Return [x, y] of the center of cell containing provided text 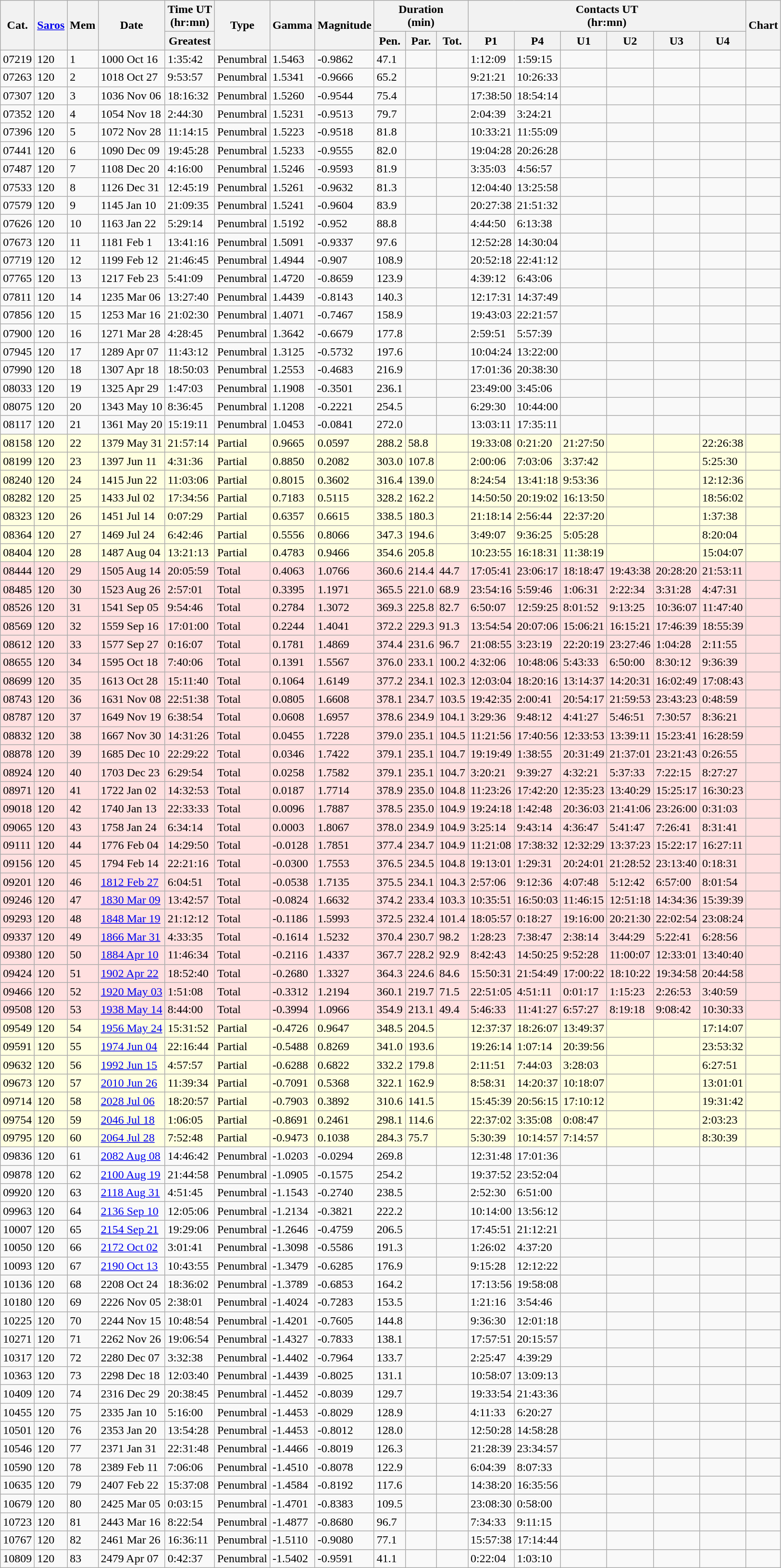
-0.2221 [344, 406]
63 [83, 1193]
Type [242, 25]
09508 [17, 1010]
-0.7091 [293, 1083]
10093 [17, 1266]
21:53:11 [723, 571]
10767 [17, 1540]
2:44:30 [189, 114]
75 [83, 1412]
213.1 [421, 1010]
378.6 [389, 717]
20:38:30 [537, 370]
11:41:27 [537, 1010]
0.0258 [293, 772]
231.6 [421, 644]
12:17:31 [491, 297]
92.9 [452, 955]
-1.4510 [293, 1467]
7:38:47 [537, 937]
1794 Feb 14 [132, 864]
77.1 [389, 1540]
1108 Dec 20 [132, 169]
2:38:14 [583, 937]
2:59:51 [491, 333]
15:57:38 [491, 1540]
19:06:54 [189, 1339]
1577 Sep 27 [132, 644]
2010 Jun 26 [132, 1083]
107.8 [421, 461]
12:35:23 [583, 790]
8:42:43 [491, 955]
0:18:27 [537, 919]
126.3 [389, 1449]
09714 [17, 1101]
6:50:00 [630, 662]
08158 [17, 443]
97.6 [389, 242]
30 [83, 589]
07219 [17, 59]
376.0 [389, 662]
09920 [17, 1193]
377.4 [389, 845]
0.0003 [293, 827]
14:50:25 [537, 955]
55 [83, 1046]
0:42:37 [189, 1558]
0.0608 [293, 717]
20:05:59 [189, 571]
1.5260 [293, 96]
104.1 [452, 717]
9:36:39 [723, 662]
1902 Apr 22 [132, 973]
42 [83, 808]
Tot. [452, 41]
14:29:50 [189, 845]
0.2461 [344, 1120]
11:00:07 [630, 955]
Gamma [293, 25]
58.8 [421, 443]
U4 [723, 41]
1.5231 [293, 114]
272.0 [389, 425]
-1.4439 [293, 1375]
50 [83, 955]
374.4 [389, 644]
22:21:57 [537, 315]
104.5 [452, 735]
1.5567 [344, 662]
1685 Dec 10 [132, 754]
Contacts UT(hr:mn) [607, 16]
1:51:08 [189, 992]
12:51:18 [630, 900]
1:29:31 [537, 864]
17:35:11 [537, 425]
4:32:21 [583, 772]
1.4041 [344, 626]
-0.3821 [344, 1211]
07900 [17, 333]
P4 [537, 41]
19:58:08 [537, 1284]
179.8 [421, 1065]
1199 Feb 12 [132, 260]
1235 Mar 06 [132, 297]
2353 Jan 20 [132, 1431]
12:45:19 [189, 187]
14:20:31 [630, 681]
225.8 [421, 608]
1.7887 [344, 808]
-0.0538 [293, 882]
16:36:11 [189, 1540]
1.2553 [293, 370]
20:56:15 [537, 1101]
15:45:39 [491, 1101]
1722 Jan 02 [132, 790]
-1.3479 [293, 1266]
08569 [17, 626]
-1.4584 [293, 1485]
48 [83, 919]
17:00:22 [583, 973]
140.3 [389, 297]
4:56:57 [537, 169]
58 [83, 1101]
10225 [17, 1321]
-1.0203 [293, 1156]
310.6 [389, 1101]
09878 [17, 1175]
9:39:27 [537, 772]
288.2 [389, 443]
10:04:24 [491, 352]
17:40:56 [537, 735]
1631 Nov 08 [132, 699]
128.9 [389, 1412]
13:41:18 [537, 479]
22:33:33 [189, 808]
1613 Oct 28 [132, 681]
0:08:47 [583, 1120]
-1.3789 [293, 1284]
88.8 [389, 223]
07487 [17, 169]
0.0455 [293, 735]
1163 Jan 22 [132, 223]
07579 [17, 205]
80 [83, 1504]
10409 [17, 1394]
20:27:38 [491, 205]
-1.4452 [293, 1394]
372.5 [389, 919]
43 [83, 827]
6:29:54 [189, 772]
13:54:28 [189, 1431]
1.5241 [293, 205]
162.2 [421, 498]
3:37:42 [583, 461]
374.2 [389, 900]
67 [83, 1266]
15:11:40 [189, 681]
1.0453 [293, 425]
60 [83, 1138]
348.5 [389, 1028]
8:01:54 [723, 882]
9:36:30 [491, 1321]
1:07:14 [537, 1046]
236.1 [389, 388]
0.3602 [344, 479]
-0.2116 [293, 955]
229.3 [421, 626]
1938 May 14 [132, 1010]
-0.8659 [344, 279]
45 [83, 864]
-0.3501 [344, 388]
13:14:37 [583, 681]
10546 [17, 1449]
10:35:51 [491, 900]
1.3125 [293, 352]
20:15:57 [537, 1339]
21:08:55 [491, 644]
205.8 [421, 553]
8:58:31 [491, 1083]
1559 Sep 16 [132, 626]
16:27:11 [723, 845]
102.3 [452, 681]
91.3 [452, 626]
09466 [17, 992]
16:50:03 [537, 900]
4:57:57 [189, 1065]
23 [83, 461]
5:37:33 [630, 772]
0.1038 [344, 1138]
14 [83, 297]
1.5261 [293, 187]
254.2 [389, 1175]
1361 May 20 [132, 425]
-1.4201 [293, 1321]
08924 [17, 772]
3:54:46 [537, 1302]
19:31:42 [723, 1101]
1072 Nov 28 [132, 132]
11:38:19 [583, 553]
08364 [17, 535]
12:31:48 [491, 1156]
1.4439 [293, 297]
17:46:39 [676, 626]
20:21:30 [630, 919]
81.8 [389, 132]
-0.7283 [344, 1302]
-0.8078 [344, 1467]
1:28:23 [491, 937]
13:21:13 [189, 553]
0.0346 [293, 754]
09424 [17, 973]
21:09:35 [189, 205]
35 [83, 681]
22:41:12 [537, 260]
10050 [17, 1248]
-0.1186 [293, 919]
1289 Apr 07 [132, 352]
-0.0841 [344, 425]
53 [83, 1010]
10501 [17, 1431]
09795 [17, 1138]
0.6615 [344, 516]
122.9 [389, 1467]
09293 [17, 919]
68 [83, 1284]
12:33:01 [676, 955]
1.6608 [344, 699]
2:56:44 [537, 516]
75.7 [421, 1138]
10180 [17, 1302]
3:35:03 [491, 169]
10:26:33 [537, 77]
-0.9666 [344, 77]
1.5993 [344, 919]
1126 Dec 31 [132, 187]
57 [83, 1083]
1.5223 [293, 132]
3:23:19 [537, 644]
20 [83, 406]
0:03:15 [189, 1504]
104.3 [452, 882]
82.7 [452, 608]
20:54:17 [583, 699]
2280 Dec 07 [132, 1357]
4:33:35 [189, 937]
1:42:48 [537, 808]
11:21:56 [491, 735]
Par. [421, 41]
0.3395 [293, 589]
230.7 [421, 937]
81 [83, 1522]
3 [83, 96]
5:22:41 [676, 937]
4:11:33 [491, 1412]
1:21:16 [491, 1302]
10:33:21 [491, 132]
16:13:50 [583, 498]
23:06:17 [537, 571]
8 [83, 187]
13:42:57 [189, 900]
82.0 [389, 150]
0.1391 [293, 662]
11:47:40 [723, 608]
26 [83, 516]
197.6 [389, 352]
72 [83, 1357]
-1.4327 [293, 1339]
20:44:58 [723, 973]
378.1 [389, 699]
21:18:14 [491, 516]
379.0 [389, 735]
332.2 [389, 1065]
2:03:23 [723, 1120]
6:34:14 [189, 827]
13:40:29 [630, 790]
100.2 [452, 662]
360.1 [389, 992]
17:05:41 [491, 571]
15:19:11 [189, 425]
08075 [17, 406]
83.9 [389, 205]
11:46:34 [189, 955]
18:26:07 [537, 1028]
4:47:31 [723, 589]
128.0 [389, 1431]
-0.4683 [344, 370]
1.6149 [344, 681]
8:36:45 [189, 406]
0:26:55 [723, 754]
369.3 [389, 608]
1.7553 [344, 864]
1.1908 [293, 388]
27 [83, 535]
18:10:22 [630, 973]
328.2 [389, 498]
0:22:04 [491, 1558]
-0.8680 [344, 1522]
0.4783 [293, 553]
18:54:14 [537, 96]
22:26:38 [723, 443]
82 [83, 1540]
07990 [17, 370]
2298 Dec 18 [132, 1375]
377.2 [389, 681]
15:04:07 [723, 553]
83 [83, 1558]
0.3892 [344, 1101]
21:37:01 [630, 754]
20:24:01 [583, 864]
23:13:40 [676, 864]
-1.4701 [293, 1504]
6:50:07 [491, 608]
0:21:20 [537, 443]
41 [83, 790]
1:15:23 [630, 992]
-0.1575 [344, 1175]
0.1064 [293, 681]
4:07:48 [583, 882]
2:04:39 [491, 114]
4:31:36 [189, 461]
108.9 [389, 260]
-0.0300 [293, 864]
2316 Dec 29 [132, 1394]
1:47:03 [189, 388]
17:42:20 [537, 790]
1415 Jun 22 [132, 479]
17:14:44 [537, 1540]
4:36:47 [583, 827]
123.9 [389, 279]
09156 [17, 864]
3:20:21 [491, 772]
8:22:54 [189, 1522]
16:35:56 [537, 1485]
7:40:06 [189, 662]
22:37:02 [491, 1120]
17 [83, 352]
-0.6853 [344, 1284]
13:40:40 [723, 955]
16:18:31 [537, 553]
10363 [17, 1375]
1703 Dec 23 [132, 772]
10:48:06 [537, 662]
08699 [17, 681]
7:52:48 [189, 1138]
18:55:39 [723, 626]
41.1 [389, 1558]
19:16:00 [583, 919]
8:30:12 [676, 662]
233.1 [421, 662]
0.7183 [293, 498]
23:08:30 [491, 1504]
13:49:37 [583, 1028]
13:37:23 [630, 845]
1920 May 03 [132, 992]
Greatest [189, 41]
08832 [17, 735]
1.4337 [344, 955]
07533 [17, 187]
21:12:21 [537, 1229]
17:38:32 [537, 845]
2:00:06 [491, 461]
144.8 [389, 1321]
1505 Aug 14 [132, 571]
17:10:12 [583, 1101]
-1.4024 [293, 1302]
153.5 [389, 1302]
10:14:00 [491, 1211]
-0.4759 [344, 1229]
1830 Mar 09 [132, 900]
193.6 [421, 1046]
7:22:15 [676, 772]
17:34:56 [189, 498]
-1.1543 [293, 1193]
-0.8039 [344, 1394]
1:38:55 [537, 754]
23:27:46 [630, 644]
10:18:07 [583, 1083]
1.5341 [293, 77]
1433 Jul 02 [132, 498]
08323 [17, 516]
19:19:49 [491, 754]
1217 Feb 23 [132, 279]
18:36:02 [189, 1284]
1.4869 [344, 644]
3:32:38 [189, 1357]
1.7851 [344, 845]
U3 [676, 41]
07352 [17, 114]
70 [83, 1321]
141.5 [421, 1101]
2028 Jul 06 [132, 1101]
Chart [763, 25]
2479 Apr 07 [132, 1558]
5:41:09 [189, 279]
21:43:36 [537, 1394]
0.5115 [344, 498]
2:38:01 [189, 1302]
11:14:15 [189, 132]
21:28:52 [630, 864]
1866 Mar 31 [132, 937]
14:58:28 [537, 1431]
2335 Jan 10 [132, 1412]
1:37:38 [723, 516]
11:23:26 [491, 790]
2407 Feb 22 [132, 1485]
20:28:20 [676, 571]
08033 [17, 388]
21:41:06 [630, 808]
1:06:31 [583, 589]
7:30:57 [676, 717]
-0.5732 [344, 352]
0.6822 [344, 1065]
8:24:54 [491, 479]
08117 [17, 425]
16:15:21 [630, 626]
12:05:06 [189, 1211]
2244 Nov 15 [132, 1321]
20:52:18 [491, 260]
103.3 [452, 900]
18:56:02 [723, 498]
8:19:18 [630, 1010]
11:39:34 [189, 1083]
1.0966 [344, 1010]
219.7 [421, 992]
109.5 [389, 1504]
-0.0294 [344, 1156]
08526 [17, 608]
18:18:47 [583, 571]
0.0096 [293, 808]
-0.8383 [344, 1504]
238.5 [389, 1193]
23:21:43 [676, 754]
316.4 [389, 479]
2:25:47 [491, 1357]
131.1 [389, 1375]
9:13:25 [630, 608]
-0.0128 [293, 845]
18:05:57 [491, 919]
10:23:55 [491, 553]
23:54:16 [491, 589]
1884 Apr 10 [132, 955]
11:55:09 [537, 132]
101.4 [452, 919]
0.0597 [344, 443]
206.5 [389, 1229]
0.9466 [344, 553]
07626 [17, 223]
6:57:00 [676, 882]
1.3642 [293, 333]
164.2 [389, 1284]
-0.1614 [293, 937]
338.5 [389, 516]
347.3 [389, 535]
-0.907 [344, 260]
204.5 [421, 1028]
2154 Sep 21 [132, 1229]
31 [83, 608]
21:02:30 [189, 315]
16:30:23 [723, 790]
3:28:03 [583, 1065]
2118 Aug 31 [132, 1193]
10679 [17, 1504]
Duration(min) [421, 16]
5:59:46 [537, 589]
22:31:48 [189, 1449]
19:33:54 [491, 1394]
12:37:37 [491, 1028]
180.3 [421, 516]
22 [83, 443]
14:32:53 [189, 790]
20:31:49 [583, 754]
2:57:01 [189, 589]
22:16:44 [189, 1046]
-0.6288 [293, 1065]
5:29:14 [189, 223]
19:13:01 [491, 864]
13 [83, 279]
8:36:21 [723, 717]
6:29:30 [491, 406]
1000 Oct 16 [132, 59]
-0.9593 [344, 169]
1.7422 [344, 754]
49.4 [452, 1010]
1090 Dec 09 [132, 150]
24 [83, 479]
13:09:13 [537, 1375]
09549 [17, 1028]
21:27:50 [583, 443]
9:54:46 [189, 608]
Time UT(hr:mn) [189, 16]
224.6 [421, 973]
0.5368 [344, 1083]
08743 [17, 699]
0:58:00 [537, 1504]
3:31:28 [676, 589]
1.8067 [344, 827]
378.5 [389, 808]
16:28:59 [723, 735]
0:18:31 [723, 864]
2:22:34 [630, 589]
52 [83, 992]
09673 [17, 1083]
23:26:00 [676, 808]
-0.8691 [293, 1120]
07673 [17, 242]
1.1208 [293, 406]
36 [83, 699]
13:39:11 [630, 735]
1.3072 [344, 608]
0.6357 [293, 516]
9 [83, 205]
17:38:50 [491, 96]
07765 [17, 279]
Cat. [17, 25]
09591 [17, 1046]
20:36:03 [583, 808]
-0.7833 [344, 1339]
-0.9604 [344, 205]
38 [83, 735]
-0.7467 [344, 315]
1:03:10 [537, 1558]
23:43:23 [676, 699]
20:07:06 [537, 626]
0.5556 [293, 535]
10:48:54 [189, 1321]
303.0 [389, 461]
1036 Nov 06 [132, 96]
9:43:14 [537, 827]
284.3 [389, 1138]
08878 [17, 754]
3:24:21 [537, 114]
15:31:52 [189, 1028]
354.9 [389, 1010]
7:26:41 [676, 827]
07441 [17, 150]
11 [83, 242]
54 [83, 1028]
5:05:28 [583, 535]
21:28:39 [491, 1449]
376.5 [389, 864]
6:28:56 [723, 937]
1.0766 [344, 571]
228.2 [421, 955]
-0.3994 [293, 1010]
4:32:06 [491, 662]
2:00:41 [537, 699]
0:48:59 [723, 699]
2:26:53 [676, 992]
15 [83, 315]
15:25:17 [676, 790]
22:29:22 [189, 754]
114.6 [421, 1120]
19:42:35 [491, 699]
9:12:36 [537, 882]
15:22:17 [676, 845]
65.2 [389, 77]
364.3 [389, 973]
Date [132, 25]
0.2082 [344, 461]
367.7 [389, 955]
-1.0905 [293, 1175]
7:03:06 [537, 461]
19:43:03 [491, 315]
1181 Feb 1 [132, 242]
3:35:08 [537, 1120]
-0.9337 [344, 242]
8:30:39 [723, 1138]
09337 [17, 937]
370.4 [389, 937]
14:20:37 [537, 1083]
9:52:28 [583, 955]
81.9 [389, 169]
U1 [583, 41]
1.5192 [293, 223]
59 [83, 1120]
18:16:32 [189, 96]
17:57:51 [491, 1339]
0.2244 [293, 626]
-0.5488 [293, 1046]
17:01:00 [189, 626]
09380 [17, 955]
14:38:20 [491, 1485]
6:43:06 [537, 279]
1397 Jun 11 [132, 461]
69 [83, 1302]
20:39:56 [583, 1046]
37 [83, 717]
129.7 [389, 1394]
18 [83, 370]
1.2194 [344, 992]
20:26:28 [537, 150]
15:23:41 [676, 735]
8:31:41 [723, 827]
194.6 [421, 535]
11:46:15 [583, 900]
74 [83, 1394]
10:43:55 [189, 1266]
15:39:39 [723, 900]
23:49:00 [491, 388]
1848 Mar 19 [132, 919]
-1.2134 [293, 1211]
1956 May 24 [132, 1028]
Magnitude [344, 25]
12:04:40 [491, 187]
4:44:50 [491, 223]
1018 Oct 27 [132, 77]
08444 [17, 571]
0.2784 [293, 608]
5:43:33 [583, 662]
1:04:28 [676, 644]
0:16:07 [189, 644]
17:14:07 [723, 1028]
84.6 [452, 973]
5:57:39 [537, 333]
1:06:05 [189, 1120]
18:50:03 [189, 370]
6:04:51 [189, 882]
09246 [17, 900]
1.3327 [344, 973]
07811 [17, 297]
5 [83, 132]
-0.5586 [344, 1248]
09963 [17, 1211]
1.4944 [293, 260]
341.0 [389, 1046]
216.9 [389, 370]
77 [83, 1449]
7:06:06 [189, 1467]
2443 Mar 16 [132, 1522]
10:36:07 [676, 608]
10:14:57 [537, 1138]
79 [83, 1485]
64 [83, 1211]
1776 Feb 04 [132, 845]
21:54:49 [537, 973]
0.8015 [293, 479]
5:46:51 [630, 717]
2208 Oct 24 [132, 1284]
-0.6285 [344, 1266]
-1.5110 [293, 1540]
98.2 [452, 937]
08282 [17, 498]
21:44:58 [189, 1175]
1974 Jun 04 [132, 1046]
20:19:02 [537, 498]
21:57:14 [189, 443]
-1.4402 [293, 1357]
13:01:01 [723, 1083]
68.9 [452, 589]
0:01:17 [583, 992]
2226 Nov 05 [132, 1302]
5:16:00 [189, 1412]
08485 [17, 589]
1054 Nov 18 [132, 114]
19:26:14 [491, 1046]
17:13:56 [491, 1284]
2190 Oct 13 [132, 1266]
0.9665 [293, 443]
-0.0824 [293, 900]
1145 Jan 10 [132, 205]
10809 [17, 1558]
19:33:08 [491, 443]
10317 [17, 1357]
133.7 [389, 1357]
P1 [491, 41]
177.8 [389, 333]
-0.9513 [344, 114]
1758 Jan 24 [132, 827]
11:03:06 [189, 479]
7:44:03 [537, 1065]
10 [83, 223]
1.5232 [344, 937]
1649 Nov 19 [132, 717]
22:51:38 [189, 699]
13:54:54 [491, 626]
2:52:30 [491, 1193]
8:27:27 [723, 772]
Pen. [389, 41]
09201 [17, 882]
19:04:28 [491, 150]
3:29:36 [491, 717]
13:56:12 [537, 1211]
1.6957 [344, 717]
138.1 [389, 1339]
21:51:32 [537, 205]
47 [83, 900]
16:02:49 [676, 681]
11:21:08 [491, 845]
07945 [17, 352]
117.6 [389, 1485]
103.5 [452, 699]
46 [83, 882]
0.8269 [344, 1046]
9:11:15 [537, 1522]
2461 Mar 26 [132, 1540]
1.7135 [344, 882]
11:43:12 [189, 352]
12:33:53 [583, 735]
4:39:29 [537, 1357]
1.1971 [344, 589]
2:11:51 [491, 1065]
49 [83, 937]
13:41:16 [189, 242]
0.8066 [344, 535]
12:52:28 [491, 242]
09065 [17, 827]
-1.5402 [293, 1558]
07719 [17, 260]
378.9 [389, 790]
10136 [17, 1284]
1:59:15 [537, 59]
4:39:12 [491, 279]
23:52:04 [537, 1175]
22:51:05 [491, 992]
15:37:08 [189, 1485]
221.0 [421, 589]
-0.4726 [293, 1028]
254.5 [389, 406]
1812 Feb 27 [132, 882]
-0.8143 [344, 297]
12:03:04 [491, 681]
07856 [17, 315]
23:34:57 [537, 1449]
176.9 [389, 1266]
1379 May 31 [132, 443]
9:53:57 [189, 77]
19:43:38 [630, 571]
9:21:21 [491, 77]
298.1 [389, 1120]
-0.9632 [344, 187]
71.5 [452, 992]
21 [83, 425]
18:20:57 [189, 1101]
-0.2740 [344, 1193]
1307 Apr 18 [132, 370]
4:28:45 [189, 333]
6:04:39 [491, 1467]
19:24:18 [491, 808]
6:51:00 [537, 1193]
232.4 [421, 919]
44.7 [452, 571]
1.4720 [293, 279]
1.7582 [344, 772]
47.1 [389, 59]
09111 [17, 845]
2 [83, 77]
1:26:02 [491, 1248]
56 [83, 1065]
1.5233 [293, 150]
1541 Sep 05 [132, 608]
2172 Oct 02 [132, 1248]
08199 [17, 461]
20:38:45 [189, 1394]
15:50:31 [491, 973]
09632 [17, 1065]
7:34:33 [491, 1522]
10007 [17, 1229]
44 [83, 845]
12:12:22 [537, 1266]
1469 Jul 24 [132, 535]
81.3 [389, 187]
-1.3098 [293, 1248]
3:40:59 [723, 992]
1253 Mar 16 [132, 315]
33 [83, 644]
1343 May 10 [132, 406]
16 [83, 333]
71 [83, 1339]
-0.7964 [344, 1357]
4 [83, 114]
10:30:33 [723, 1010]
22:20:19 [583, 644]
2:57:06 [491, 882]
14:34:36 [676, 900]
-0.9544 [344, 96]
08240 [17, 479]
10:58:07 [491, 1375]
14:31:26 [189, 735]
-1.4466 [293, 1449]
6:20:27 [537, 1412]
2425 Mar 05 [132, 1504]
Saros [51, 25]
1.7714 [344, 790]
08971 [17, 790]
U2 [630, 41]
65 [83, 1229]
10590 [17, 1467]
39 [83, 754]
1325 Apr 29 [132, 388]
6:13:38 [537, 223]
15:06:21 [583, 626]
22:37:20 [583, 516]
08655 [17, 662]
8:44:00 [189, 1010]
76 [83, 1431]
1595 Oct 18 [132, 662]
162.9 [421, 1083]
-1.4877 [293, 1522]
Mem [83, 25]
14:30:04 [537, 242]
-0.8192 [344, 1485]
1992 Jun 15 [132, 1065]
73 [83, 1375]
1451 Jul 14 [132, 516]
1271 Mar 28 [132, 333]
12:59:25 [537, 608]
51 [83, 973]
10723 [17, 1522]
-0.8025 [344, 1375]
5:41:47 [630, 827]
5:12:42 [630, 882]
365.5 [389, 589]
-0.9555 [344, 150]
8:07:33 [537, 1467]
19:29:06 [189, 1229]
79.7 [389, 114]
7 [83, 169]
0.4063 [293, 571]
-0.2680 [293, 973]
139.0 [421, 479]
29 [83, 571]
14:50:50 [491, 498]
1.7228 [344, 735]
13:25:58 [537, 187]
1.5091 [293, 242]
09836 [17, 1156]
233.4 [421, 900]
13:22:00 [537, 352]
-0.3312 [293, 992]
2100 Aug 19 [132, 1175]
354.6 [389, 553]
18:20:16 [537, 681]
08612 [17, 644]
21:46:45 [189, 260]
10271 [17, 1339]
0:31:03 [723, 808]
214.4 [421, 571]
10635 [17, 1485]
-0.9080 [344, 1540]
6:27:51 [723, 1065]
22:02:54 [676, 919]
-0.9862 [344, 59]
1.5463 [293, 59]
-0.8019 [344, 1449]
25 [83, 498]
6:57:27 [583, 1010]
62 [83, 1175]
10455 [17, 1412]
34 [83, 662]
269.8 [389, 1156]
0.8850 [293, 461]
40 [83, 772]
2082 Aug 08 [132, 1156]
9:15:28 [491, 1266]
-0.9518 [344, 132]
4:51:11 [537, 992]
375.5 [389, 882]
372.2 [389, 626]
2:11:55 [723, 644]
17:08:43 [723, 681]
378.0 [389, 827]
1:12:09 [491, 59]
75.4 [389, 96]
19 [83, 388]
3:45:06 [537, 388]
66 [83, 1248]
21:59:53 [630, 699]
9:53:36 [583, 479]
-0.9591 [344, 1558]
18:52:40 [189, 973]
4:16:00 [189, 169]
-0.9473 [293, 1138]
10:44:00 [537, 406]
-0.7903 [293, 1101]
1667 Nov 30 [132, 735]
1.6632 [344, 900]
5:25:30 [723, 461]
61 [83, 1156]
17:45:51 [491, 1229]
13:03:11 [491, 425]
191.3 [389, 1248]
0.9647 [344, 1028]
12:01:18 [537, 1321]
0.0187 [293, 790]
78 [83, 1467]
7:14:57 [583, 1138]
32 [83, 626]
13:27:40 [189, 297]
1:35:42 [189, 59]
9:08:42 [676, 1010]
158.9 [389, 315]
1.4071 [293, 315]
234.5 [421, 864]
2046 Jul 18 [132, 1120]
3:49:07 [491, 535]
12 [83, 260]
0.0805 [293, 699]
-0.952 [344, 223]
21:12:12 [189, 919]
08787 [17, 717]
-1.2646 [293, 1229]
1487 Aug 04 [132, 553]
9:48:12 [537, 717]
5:30:39 [491, 1138]
1 [83, 59]
-0.7605 [344, 1321]
12:50:28 [491, 1431]
-0.8029 [344, 1412]
12:12:36 [723, 479]
2262 Nov 26 [132, 1339]
12:32:29 [583, 845]
1.5246 [293, 169]
09018 [17, 808]
3:01:41 [189, 1248]
8:20:04 [723, 535]
4:41:27 [583, 717]
2389 Feb 11 [132, 1467]
-0.8012 [344, 1431]
14:46:42 [189, 1156]
09754 [17, 1120]
2136 Sep 10 [132, 1211]
23:08:24 [723, 919]
1740 Jan 13 [132, 808]
28 [83, 553]
9:36:25 [537, 535]
19:37:52 [491, 1175]
0:07:29 [189, 516]
0.1781 [293, 644]
14:37:49 [537, 297]
19:45:28 [189, 150]
07396 [17, 132]
12:03:40 [189, 1375]
3:25:14 [491, 827]
23:53:32 [723, 1046]
360.6 [389, 571]
22:21:16 [189, 864]
-0.6679 [344, 333]
07263 [17, 77]
2064 Jul 28 [132, 1138]
4:37:20 [537, 1248]
5:46:33 [491, 1010]
19:34:58 [676, 973]
4:51:45 [189, 1193]
6 [83, 150]
08404 [17, 553]
6:42:46 [189, 535]
07307 [17, 96]
3:44:29 [630, 937]
1523 Aug 26 [132, 589]
2371 Jan 31 [132, 1449]
6:38:54 [189, 717]
8:01:52 [583, 608]
322.1 [389, 1083]
222.2 [389, 1211]
